Locate the cell with the specified text and output its (X, Y) center coordinate. 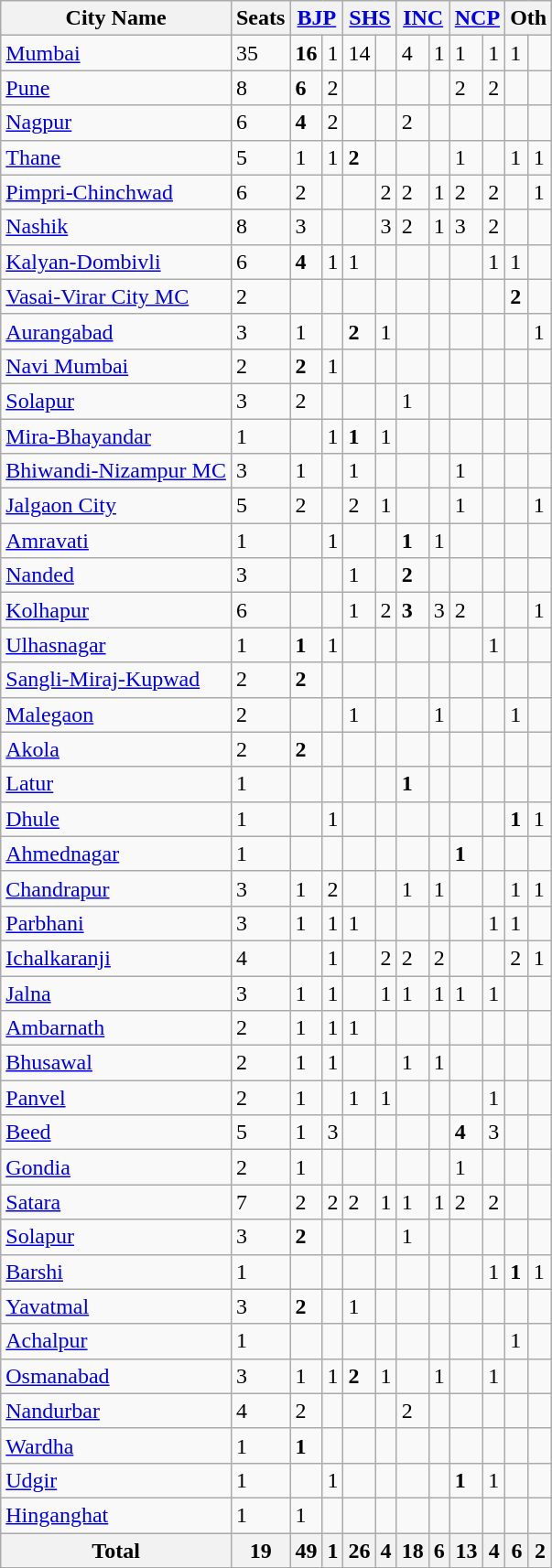
Total (116, 1551)
Udgir (116, 1480)
49 (306, 1551)
Pimpri-Chinchwad (116, 192)
Nashik (116, 227)
Ulhasnagar (116, 645)
Jalna (116, 993)
Gondia (116, 1167)
Mira-Bhayandar (116, 436)
Parbhani (116, 923)
Nanded (116, 575)
Aurangabad (116, 331)
35 (260, 53)
Nandurbar (116, 1411)
Barshi (116, 1272)
Thane (116, 157)
19 (260, 1551)
14 (359, 53)
INC (423, 18)
16 (306, 53)
Mumbai (116, 53)
Akola (116, 749)
Chandrapur (116, 888)
Pune (116, 88)
Ahmednagar (116, 854)
City Name (116, 18)
13 (466, 1551)
Osmanabad (116, 1376)
Ichalkaranji (116, 958)
Malegaon (116, 714)
SHS (370, 18)
Sangli-Miraj-Kupwad (116, 680)
Bhusawal (116, 1063)
Kolhapur (116, 610)
Achalpur (116, 1341)
7 (260, 1202)
Ambarnath (116, 1028)
Navi Mumbai (116, 366)
Latur (116, 784)
Amravati (116, 541)
Hinganghat (116, 1515)
Panvel (116, 1098)
BJP (317, 18)
Wardha (116, 1445)
Kalyan-Dombivli (116, 262)
Nagpur (116, 123)
26 (359, 1551)
Vasai-Virar City MC (116, 296)
18 (412, 1551)
Bhiwandi-Nizampur MC (116, 471)
NCP (477, 18)
Dhule (116, 819)
Satara (116, 1202)
Seats (260, 18)
Jalgaon City (116, 506)
Yavatmal (116, 1306)
Beed (116, 1133)
Oth (529, 18)
